Identify which cell holds the provided text, then report its (X, Y) central coordinate. 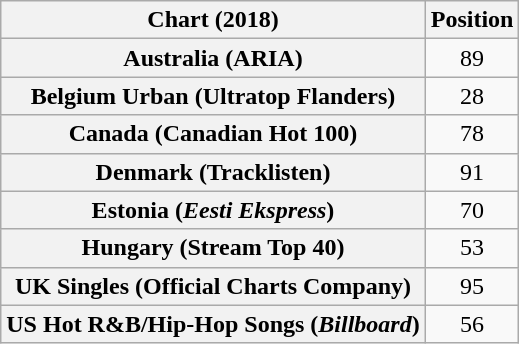
Canada (Canadian Hot 100) (213, 134)
89 (472, 58)
UK Singles (Official Charts Company) (213, 286)
Chart (2018) (213, 20)
56 (472, 324)
95 (472, 286)
US Hot R&B/Hip-Hop Songs (Billboard) (213, 324)
28 (472, 96)
70 (472, 210)
53 (472, 248)
Hungary (Stream Top 40) (213, 248)
Australia (ARIA) (213, 58)
Denmark (Tracklisten) (213, 172)
Belgium Urban (Ultratop Flanders) (213, 96)
Position (472, 20)
78 (472, 134)
Estonia (Eesti Ekspress) (213, 210)
91 (472, 172)
